Identify which cell holds the provided text, then report its [x, y] central coordinate. 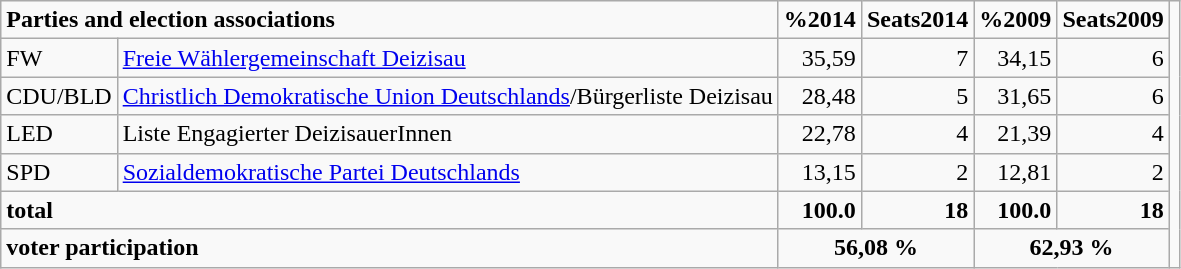
Christlich Demokratische Union Deutschlands/Bürgerliste Deizisau [448, 96]
Seats2014 [917, 20]
Liste Engagierter DeizisauerInnen [448, 134]
12,81 [1016, 172]
%2014 [820, 20]
62,93 % [1072, 248]
22,78 [820, 134]
34,15 [1016, 58]
%2009 [1016, 20]
FW [59, 58]
7 [917, 58]
Sozialdemokratische Partei Deutschlands [448, 172]
31,65 [1016, 96]
Parties and election associations [390, 20]
13,15 [820, 172]
35,59 [820, 58]
voter participation [390, 248]
SPD [59, 172]
5 [917, 96]
Freie Wählergemeinschaft Deizisau [448, 58]
LED [59, 134]
28,48 [820, 96]
CDU/BLD [59, 96]
Seats2009 [1113, 20]
21,39 [1016, 134]
total [390, 210]
56,08 % [876, 248]
